Return (x, y) of the center of cell containing provided text 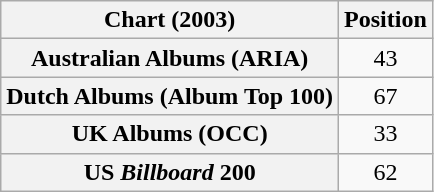
UK Albums (OCC) (170, 134)
Chart (2003) (170, 20)
67 (386, 96)
43 (386, 58)
Dutch Albums (Album Top 100) (170, 96)
33 (386, 134)
Position (386, 20)
Australian Albums (ARIA) (170, 58)
62 (386, 172)
US Billboard 200 (170, 172)
